Detect which cell encompasses the target text, then output its [x, y] center coordinate. 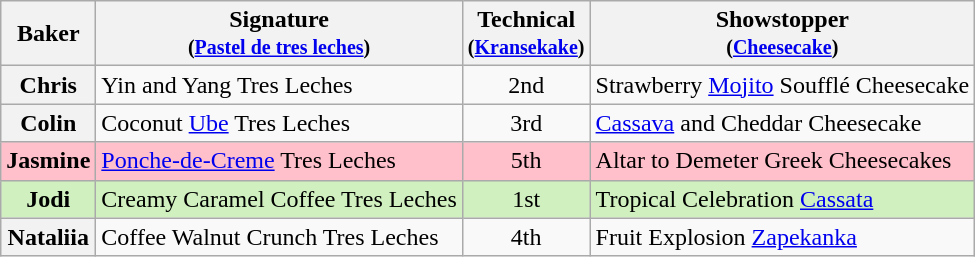
5th [526, 161]
Chris [48, 85]
Coffee Walnut Crunch Tres Leches [280, 237]
Nataliia [48, 237]
Signature(Pastel de tres leches) [280, 34]
4th [526, 237]
Baker [48, 34]
Altar to Demeter Greek Cheesecakes [782, 161]
Showstopper(Cheesecake) [782, 34]
Technical(Kransekake) [526, 34]
Cassava and Cheddar Cheesecake [782, 123]
Jasmine [48, 161]
Strawberry Mojito Soufflé Cheesecake [782, 85]
Creamy Caramel Coffee Tres Leches [280, 199]
Colin [48, 123]
Yin and Yang Tres Leches [280, 85]
Jodi [48, 199]
2nd [526, 85]
1st [526, 199]
Tropical Celebration Cassata [782, 199]
Ponche-de-Creme Tres Leches [280, 161]
Coconut Ube Tres Leches [280, 123]
3rd [526, 123]
Fruit Explosion Zapekanka [782, 237]
